Find where the given text appears and provide that cell's center as (x, y) coordinate. 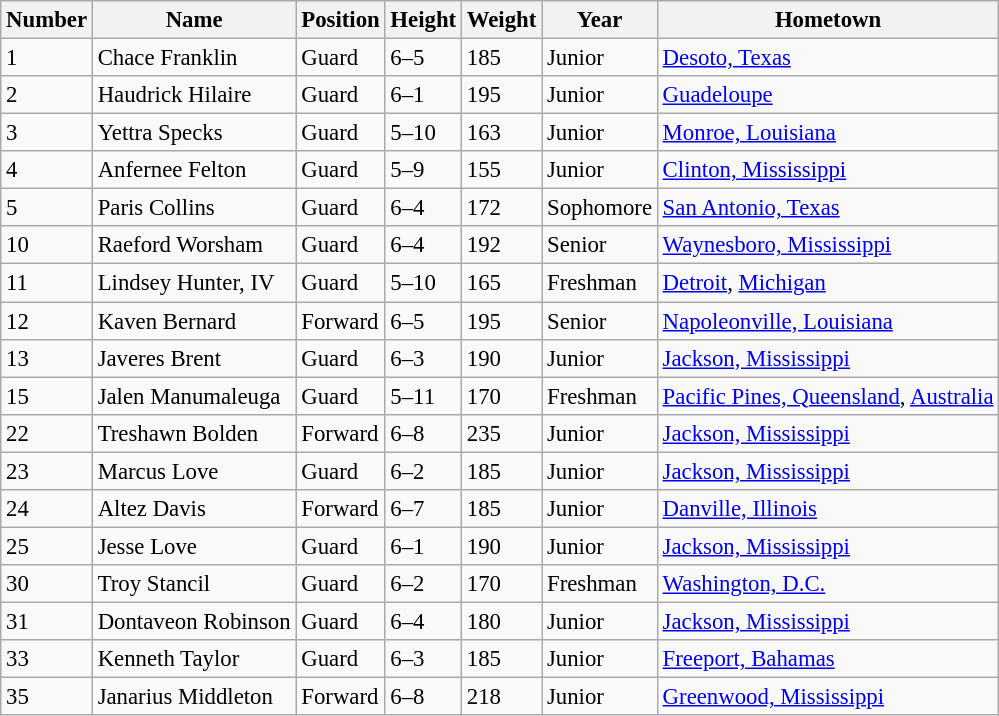
Clinton, Mississippi (828, 170)
12 (47, 321)
Detroit, Michigan (828, 283)
Chace Franklin (194, 58)
Number (47, 20)
163 (501, 133)
Washington, D.C. (828, 584)
Marcus Love (194, 471)
24 (47, 509)
Paris Collins (194, 208)
Danville, Illinois (828, 509)
23 (47, 471)
Napoleonville, Louisiana (828, 321)
22 (47, 433)
Hometown (828, 20)
1 (47, 58)
Desoto, Texas (828, 58)
Position (340, 20)
155 (501, 170)
Javeres Brent (194, 358)
30 (47, 584)
33 (47, 659)
Name (194, 20)
Treshawn Bolden (194, 433)
Greenwood, Mississippi (828, 697)
Pacific Pines, Queensland, Australia (828, 396)
4 (47, 170)
165 (501, 283)
Yettra Specks (194, 133)
6–7 (423, 509)
172 (501, 208)
Lindsey Hunter, IV (194, 283)
15 (47, 396)
25 (47, 546)
31 (47, 621)
2 (47, 95)
13 (47, 358)
Jesse Love (194, 546)
11 (47, 283)
Kenneth Taylor (194, 659)
5–9 (423, 170)
Waynesboro, Mississippi (828, 245)
218 (501, 697)
Guadeloupe (828, 95)
192 (501, 245)
Anfernee Felton (194, 170)
Kaven Bernard (194, 321)
5 (47, 208)
Jalen Manumaleuga (194, 396)
Monroe, Louisiana (828, 133)
San Antonio, Texas (828, 208)
Janarius Middleton (194, 697)
35 (47, 697)
Freeport, Bahamas (828, 659)
Year (600, 20)
10 (47, 245)
235 (501, 433)
Altez Davis (194, 509)
Dontaveon Robinson (194, 621)
3 (47, 133)
Troy Stancil (194, 584)
180 (501, 621)
Height (423, 20)
5–11 (423, 396)
Sophomore (600, 208)
Raeford Worsham (194, 245)
Haudrick Hilaire (194, 95)
Weight (501, 20)
